Extract the [X, Y] coordinate from the center of the cell holding the provided text.  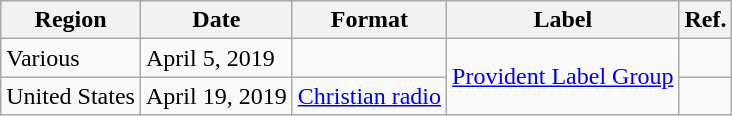
Region [71, 20]
Format [369, 20]
Christian radio [369, 96]
United States [71, 96]
April 19, 2019 [216, 96]
April 5, 2019 [216, 58]
Provident Label Group [563, 77]
Ref. [706, 20]
Label [563, 20]
Date [216, 20]
Various [71, 58]
